Scan for the cell matching the given text and deliver its [x, y] coordinate at center. 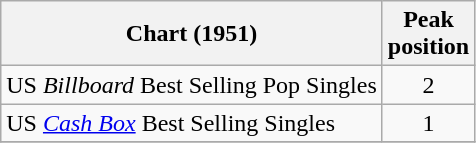
US Billboard Best Selling Pop Singles [192, 85]
Peakposition [428, 34]
Chart (1951) [192, 34]
2 [428, 85]
1 [428, 123]
US Cash Box Best Selling Singles [192, 123]
